Pinpoint the cell where the given text exists, returning its (x, y) midpoint coordinate. 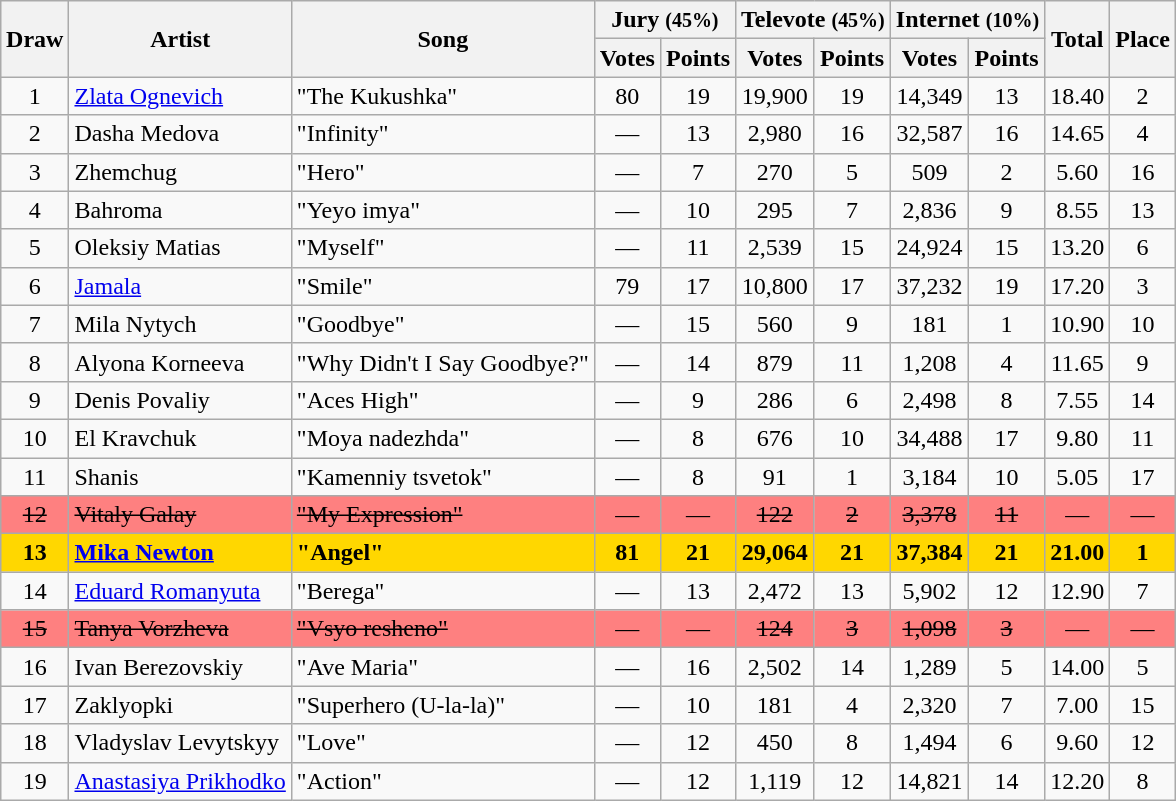
"Goodbye" (442, 324)
18 (35, 743)
122 (775, 515)
"Vsyo resheno" (442, 629)
"Love" (442, 743)
5.05 (1078, 477)
2,980 (775, 134)
"Moya nadezhda" (442, 438)
Dasha Medova (180, 134)
8.55 (1078, 210)
14,821 (929, 781)
Mila Nytych (180, 324)
Oleksiy Matias (180, 248)
79 (627, 286)
"The Kukushka" (442, 96)
Song (442, 39)
14,349 (929, 96)
3,184 (929, 477)
Eduard Romanyuta (180, 591)
21.00 (1078, 553)
"Why Didn't I Say Goodbye?" (442, 362)
19,900 (775, 96)
2,502 (775, 667)
81 (627, 553)
Vitaly Galay (180, 515)
1,208 (929, 362)
560 (775, 324)
Internet (10%) (967, 20)
"Smile" (442, 286)
9.60 (1078, 743)
286 (775, 400)
Artist (180, 39)
10.90 (1078, 324)
Draw (35, 39)
14.00 (1078, 667)
Ivan Berezovskiy (180, 667)
3,378 (929, 515)
Anastasiya Prikhodko (180, 781)
879 (775, 362)
El Kravchuk (180, 438)
5,902 (929, 591)
12.20 (1078, 781)
Total (1078, 39)
"Superhero (U-la-la)" (442, 705)
1,289 (929, 667)
2,498 (929, 400)
676 (775, 438)
17.20 (1078, 286)
5.60 (1078, 172)
Jury (45%) (664, 20)
9.80 (1078, 438)
"Myself" (442, 248)
1,494 (929, 743)
450 (775, 743)
"Hero" (442, 172)
Shanis (180, 477)
Mika Newton (180, 553)
34,488 (929, 438)
2,836 (929, 210)
32,587 (929, 134)
24,924 (929, 248)
18.40 (1078, 96)
Zaklyopki (180, 705)
Zhemchug (180, 172)
1,119 (775, 781)
"Aces High" (442, 400)
Zlata Ognevich (180, 96)
13.20 (1078, 248)
270 (775, 172)
37,232 (929, 286)
29,064 (775, 553)
"My Expression" (442, 515)
"Angel" (442, 553)
7.55 (1078, 400)
"Action" (442, 781)
Jamala (180, 286)
91 (775, 477)
10,800 (775, 286)
7.00 (1078, 705)
"Ave Maria" (442, 667)
Tanya Vorzheva (180, 629)
Vladyslav Levytskyy (180, 743)
Denis Povaliy (180, 400)
37,384 (929, 553)
295 (775, 210)
12.90 (1078, 591)
Televote (45%) (814, 20)
Bahroma (180, 210)
1,098 (929, 629)
"Infinity" (442, 134)
2,539 (775, 248)
Place (1143, 39)
"Berega" (442, 591)
"Yeyo imya" (442, 210)
2,320 (929, 705)
Alyona Korneeva (180, 362)
14.65 (1078, 134)
124 (775, 629)
80 (627, 96)
2,472 (775, 591)
"Kamenniy tsvetok" (442, 477)
509 (929, 172)
11.65 (1078, 362)
